Search for the cell housing the specified text and yield its [X, Y] center coordinate. 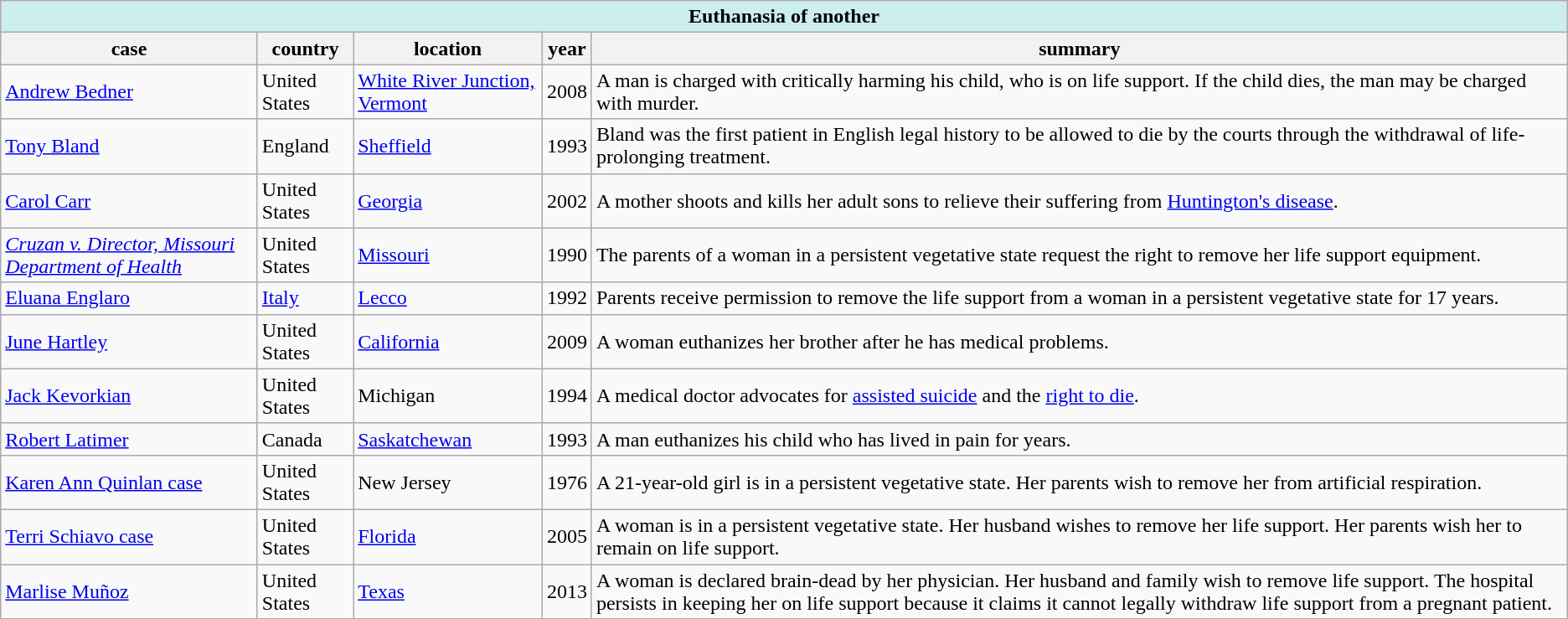
country [305, 49]
England [305, 146]
Missouri [448, 255]
Carol Carr [129, 201]
Euthanasia of another [784, 17]
Karen Ann Quinlan case [129, 482]
A medical doctor advocates for assisted suicide and the right to die. [1079, 395]
Marlise Muñoz [129, 591]
Eluana Englaro [129, 298]
Texas [448, 591]
White River Junction, Vermont [448, 92]
The parents of a woman in a persistent vegetative state request the right to remove her life support equipment. [1079, 255]
Michigan [448, 395]
A man euthanizes his child who has lived in pain for years. [1079, 439]
New Jersey [448, 482]
Cruzan v. Director, Missouri Department of Health [129, 255]
2005 [566, 536]
A 21-year-old girl is in a persistent vegetative state. Her parents wish to remove her from artificial respiration. [1079, 482]
Lecco [448, 298]
1976 [566, 482]
Terri Schiavo case [129, 536]
case [129, 49]
A woman is in a persistent vegetative state. Her husband wishes to remove her life support. Her parents wish her to remain on life support. [1079, 536]
A mother shoots and kills her adult sons to relieve their suffering from Huntington's disease. [1079, 201]
Sheffield [448, 146]
year [566, 49]
Parents receive permission to remove the life support from a woman in a persistent vegetative state for 17 years. [1079, 298]
Florida [448, 536]
A woman euthanizes her brother after he has medical problems. [1079, 342]
1992 [566, 298]
California [448, 342]
Jack Kevorkian [129, 395]
Saskatchewan [448, 439]
2013 [566, 591]
1990 [566, 255]
summary [1079, 49]
Bland was the first patient in English legal history to be allowed to die by the courts through the withdrawal of life-prolonging treatment. [1079, 146]
June Hartley [129, 342]
Andrew Bedner [129, 92]
Canada [305, 439]
2002 [566, 201]
A man is charged with critically harming his child, who is on life support. If the child dies, the man may be charged with murder. [1079, 92]
2008 [566, 92]
2009 [566, 342]
Georgia [448, 201]
Italy [305, 298]
location [448, 49]
1994 [566, 395]
Robert Latimer [129, 439]
Tony Bland [129, 146]
